Provide the (x, y) coordinate of the cell's center where the given text is located.  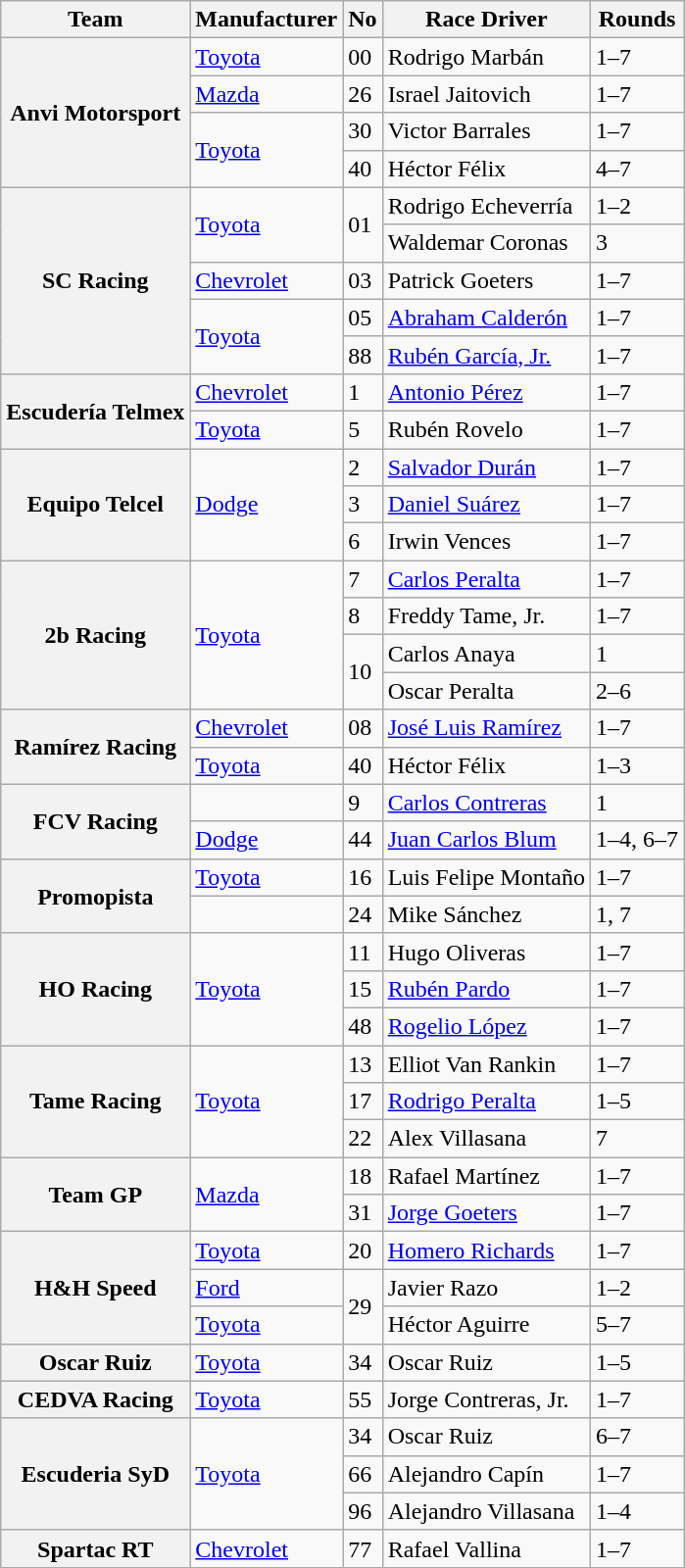
15 (363, 989)
Daniel Suárez (486, 505)
Patrick Goeters (486, 280)
Rafael Vallina (486, 1548)
13 (363, 1063)
88 (363, 355)
CEDVA Racing (96, 1399)
Victor Barrales (486, 131)
20 (363, 1250)
Rogelio López (486, 1026)
Rubén García, Jr. (486, 355)
FCV Racing (96, 821)
29 (363, 1306)
Israel Jaitovich (486, 94)
Rodrigo Peralta (486, 1102)
08 (363, 728)
Spartac RT (96, 1548)
Equipo Telcel (96, 505)
03 (363, 280)
55 (363, 1399)
44 (363, 840)
Team (96, 20)
Tame Racing (96, 1101)
Ford (267, 1288)
00 (363, 57)
Escuderia SyD (96, 1474)
31 (363, 1213)
2 (363, 467)
Héctor Aguirre (486, 1325)
Juan Carlos Blum (486, 840)
Escudería Telmex (96, 411)
Mike Sánchez (486, 914)
Alejandro Villasana (486, 1511)
30 (363, 131)
96 (363, 1511)
Carlos Anaya (486, 654)
Carlos Contreras (486, 803)
77 (363, 1548)
1–4 (637, 1511)
Alex Villasana (486, 1139)
Anvi Motorsport (96, 113)
5–7 (637, 1325)
Irwin Vences (486, 542)
8 (363, 616)
H&H Speed (96, 1288)
24 (363, 914)
Waldemar Coronas (486, 243)
Rafael Martínez (486, 1176)
26 (363, 94)
18 (363, 1176)
Rodrigo Marbán (486, 57)
Team GP (96, 1195)
Jorge Goeters (486, 1213)
6 (363, 542)
Rubén Pardo (486, 989)
2–6 (637, 691)
9 (363, 803)
Rounds (637, 20)
Rodrigo Echeverría (486, 206)
Antonio Pérez (486, 392)
16 (363, 877)
Race Driver (486, 20)
17 (363, 1102)
No (363, 20)
Luis Felipe Montaño (486, 877)
Javier Razo (486, 1288)
Freddy Tame, Jr. (486, 616)
4–7 (637, 169)
66 (363, 1474)
Elliot Van Rankin (486, 1063)
Homero Richards (486, 1250)
1, 7 (637, 914)
22 (363, 1139)
Abraham Calderón (486, 318)
Promopista (96, 896)
Rubén Rovelo (486, 429)
05 (363, 318)
Alejandro Capín (486, 1474)
Ramírez Racing (96, 747)
1–4, 6–7 (637, 840)
Salvador Durán (486, 467)
Carlos Peralta (486, 579)
Manufacturer (267, 20)
10 (363, 672)
2b Racing (96, 635)
Jorge Contreras, Jr. (486, 1399)
11 (363, 952)
48 (363, 1026)
Oscar Peralta (486, 691)
HO Racing (96, 989)
Hugo Oliveras (486, 952)
José Luis Ramírez (486, 728)
6–7 (637, 1437)
5 (363, 429)
1–3 (637, 765)
SC Racing (96, 280)
01 (363, 224)
